Return the (X, Y) coordinate for the center point of the cell that contains the specified text.  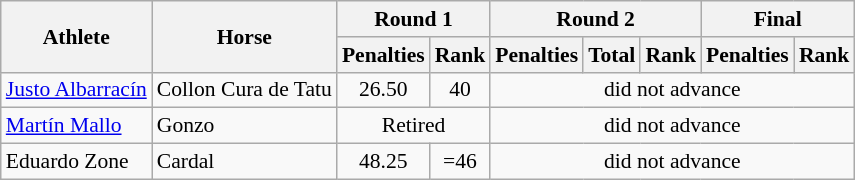
Justo Albarracín (76, 90)
Cardal (244, 162)
Martín Mallo (76, 126)
Gonzo (244, 126)
48.25 (384, 162)
Retired (414, 126)
Horse (244, 36)
Athlete (76, 36)
Eduardo Zone (76, 162)
40 (460, 90)
26.50 (384, 90)
Final (778, 19)
=46 (460, 162)
Total (612, 55)
Round 1 (414, 19)
Collon Cura de Tatu (244, 90)
Round 2 (596, 19)
